Provide the [x, y] coordinate of the cell's center where the given text is located.  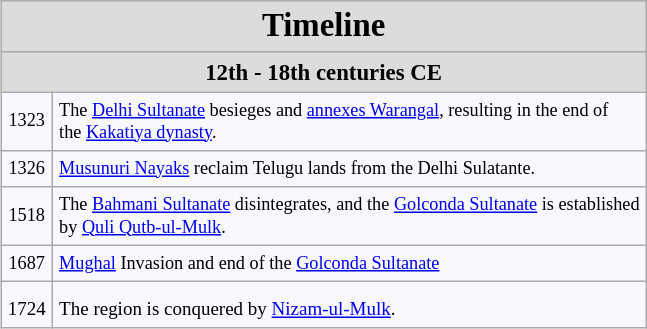
12th - 18th centuries CE [324, 71]
The region is conquered by Nizam-ul-Mulk. [349, 304]
The Bahmani Sultanate disintegrates, and the Golconda Sultanate is establishedby Quli Qutb-ul-Mulk. [349, 215]
1687 [26, 263]
1326 [26, 168]
1323 [26, 121]
Timeline [324, 26]
1518 [26, 215]
1724 [26, 304]
The Delhi Sultanate besieges and annexes Warangal, resulting in the end ofthe Kakatiya dynasty. [349, 121]
Musunuri Nayaks reclaim Telugu lands from the Delhi Sulatante. [349, 168]
Mughal Invasion and end of the Golconda Sultanate [349, 263]
